Provide the [X, Y] coordinate of the cell's center where the given text is located.  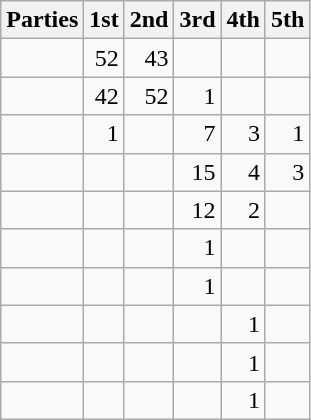
15 [198, 172]
43 [149, 58]
42 [104, 96]
7 [198, 134]
4 [243, 172]
4th [243, 20]
5th [287, 20]
2nd [149, 20]
2 [243, 210]
Parties [42, 20]
12 [198, 210]
3rd [198, 20]
1st [104, 20]
